Determine the (x, y) coordinate at the center of the cell enclosing the given text.  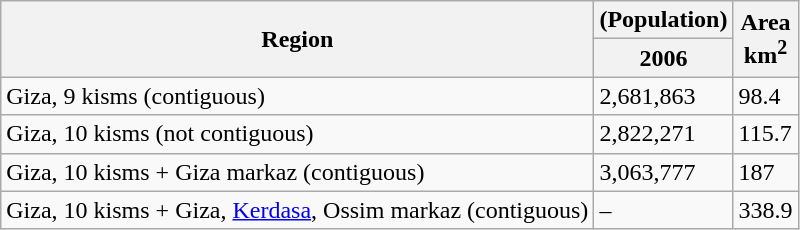
(Population) (664, 20)
Areakm2 (766, 39)
187 (766, 172)
– (664, 210)
Giza, 10 kisms + Giza markaz (contiguous) (298, 172)
338.9 (766, 210)
3,063,777 (664, 172)
Giza, 10 kisms (not contiguous) (298, 134)
Giza, 9 kisms (contiguous) (298, 96)
2006 (664, 58)
2,822,271 (664, 134)
98.4 (766, 96)
115.7 (766, 134)
Region (298, 39)
Giza, 10 kisms + Giza, Kerdasa, Ossim markaz (contiguous) (298, 210)
2,681,863 (664, 96)
